Scan for the cell matching the given text and deliver its (x, y) coordinate at center. 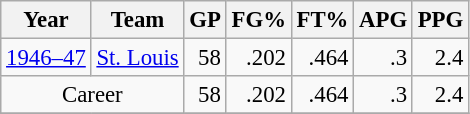
FT% (322, 20)
APG (384, 20)
Career (92, 95)
Year (46, 20)
FG% (258, 20)
1946–47 (46, 58)
PPG (440, 20)
St. Louis (138, 58)
GP (205, 20)
Team (138, 20)
